Output the (x, y) coordinate of the center of the cell containing the given text.  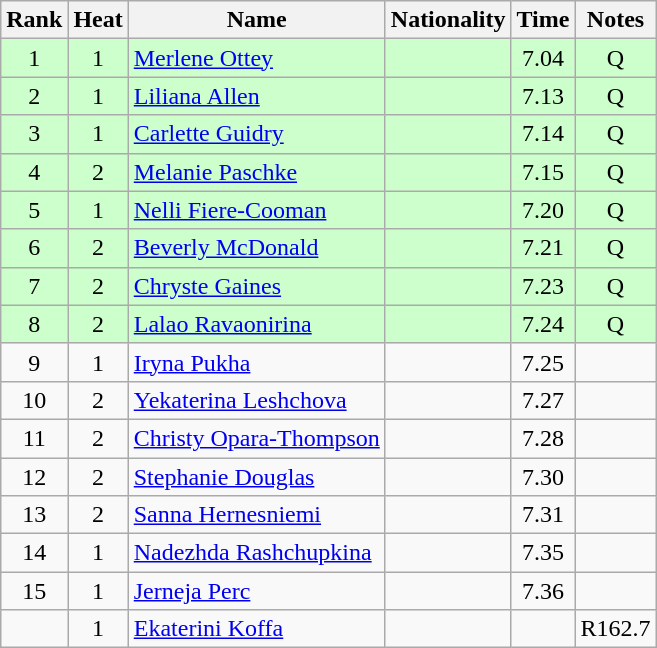
Nationality (448, 20)
Nadezhda Rashchupkina (256, 553)
11 (34, 438)
Notes (616, 20)
7.24 (543, 324)
Beverly McDonald (256, 248)
5 (34, 210)
13 (34, 515)
7.36 (543, 591)
7.31 (543, 515)
Chryste Gaines (256, 286)
Heat (98, 20)
R162.7 (616, 629)
7.14 (543, 134)
Name (256, 20)
7.21 (543, 248)
3 (34, 134)
6 (34, 248)
4 (34, 172)
Jerneja Perc (256, 591)
7.23 (543, 286)
Christy Opara-Thompson (256, 438)
Yekaterina Leshchova (256, 400)
7.25 (543, 362)
Merlene Ottey (256, 58)
7.13 (543, 96)
Lalao Ravaonirina (256, 324)
8 (34, 324)
Time (543, 20)
Rank (34, 20)
7.28 (543, 438)
7.27 (543, 400)
Carlette Guidry (256, 134)
Stephanie Douglas (256, 477)
7.04 (543, 58)
Melanie Paschke (256, 172)
10 (34, 400)
7.35 (543, 553)
14 (34, 553)
Liliana Allen (256, 96)
7.20 (543, 210)
9 (34, 362)
Iryna Pukha (256, 362)
Nelli Fiere-Cooman (256, 210)
12 (34, 477)
7 (34, 286)
7.15 (543, 172)
15 (34, 591)
7.30 (543, 477)
Sanna Hernesniemi (256, 515)
Ekaterini Koffa (256, 629)
